Find where the given text appears and provide that cell's center as (x, y) coordinate. 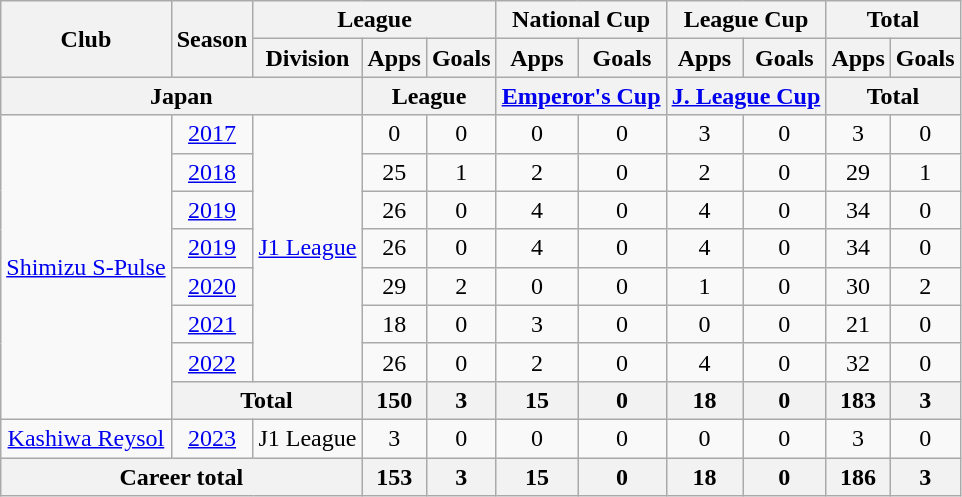
Kashiwa Reysol (86, 438)
J. League Cup (746, 96)
30 (858, 286)
2020 (212, 286)
2018 (212, 172)
Shimizu S-Pulse (86, 267)
Emperor's Cup (581, 96)
Club (86, 39)
2017 (212, 134)
2023 (212, 438)
2021 (212, 324)
League Cup (746, 20)
21 (858, 324)
2022 (212, 362)
32 (858, 362)
Career total (182, 477)
Japan (182, 96)
Division (308, 58)
National Cup (581, 20)
25 (394, 172)
183 (858, 400)
153 (394, 477)
Season (212, 39)
150 (394, 400)
186 (858, 477)
